Pinpoint the cell where the given text exists, returning its [X, Y] midpoint coordinate. 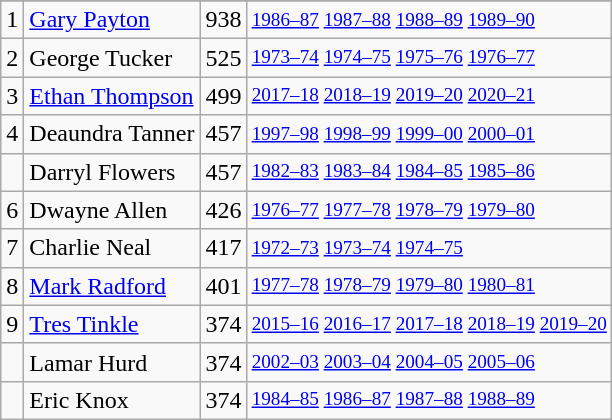
2017–18 2018–19 2019–20 2020–21 [429, 96]
1997–98 1998–99 1999–00 2000–01 [429, 134]
1976–77 1977–78 1978–79 1979–80 [429, 210]
3 [12, 96]
499 [224, 96]
George Tucker [112, 58]
525 [224, 58]
Eric Knox [112, 400]
Lamar Hurd [112, 362]
4 [12, 134]
401 [224, 286]
1973–74 1974–75 1975–76 1976–77 [429, 58]
Mark Radford [112, 286]
9 [12, 324]
938 [224, 20]
417 [224, 248]
1 [12, 20]
7 [12, 248]
2 [12, 58]
1982–83 1983–84 1984–85 1985–86 [429, 172]
2015–16 2016–17 2017–18 2018–19 2019–20 [429, 324]
Tres Tinkle [112, 324]
1972–73 1973–74 1974–75 [429, 248]
6 [12, 210]
426 [224, 210]
1984–85 1986–87 1987–88 1988–89 [429, 400]
8 [12, 286]
Charlie Neal [112, 248]
2002–03 2003–04 2004–05 2005–06 [429, 362]
Gary Payton [112, 20]
1977–78 1978–79 1979–80 1980–81 [429, 286]
Ethan Thompson [112, 96]
Deaundra Tanner [112, 134]
Darryl Flowers [112, 172]
Dwayne Allen [112, 210]
1986–87 1987–88 1988–89 1989–90 [429, 20]
